From the cell containing the given text, extract its center point as [x, y] coordinate. 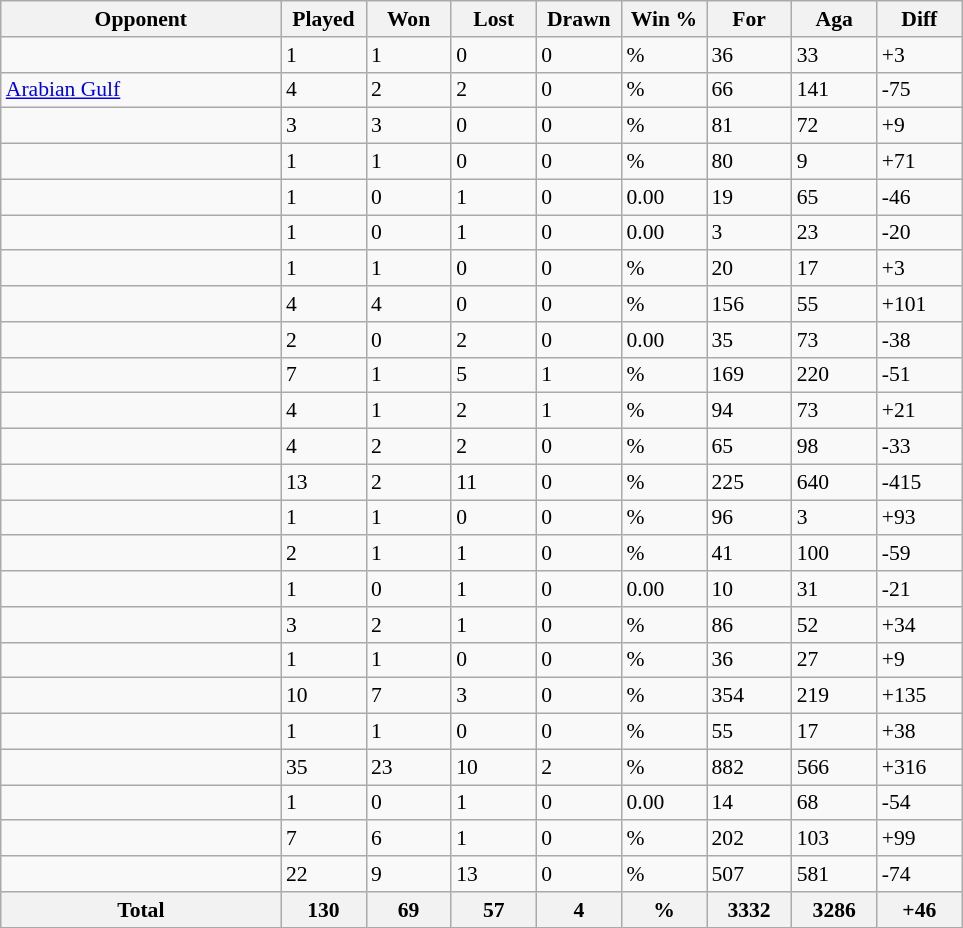
27 [834, 660]
Played [324, 19]
86 [748, 625]
14 [748, 803]
19 [748, 197]
+34 [920, 625]
Opponent [141, 19]
+71 [920, 162]
+99 [920, 839]
81 [748, 126]
Drawn [578, 19]
69 [408, 910]
+135 [920, 696]
-59 [920, 554]
103 [834, 839]
640 [834, 482]
156 [748, 304]
3332 [748, 910]
+93 [920, 518]
+21 [920, 411]
Aga [834, 19]
98 [834, 447]
20 [748, 269]
31 [834, 589]
-75 [920, 90]
94 [748, 411]
-21 [920, 589]
581 [834, 874]
-51 [920, 375]
-54 [920, 803]
3286 [834, 910]
202 [748, 839]
41 [748, 554]
80 [748, 162]
130 [324, 910]
225 [748, 482]
+46 [920, 910]
354 [748, 696]
169 [748, 375]
Diff [920, 19]
For [748, 19]
566 [834, 767]
-20 [920, 233]
57 [494, 910]
66 [748, 90]
Arabian Gulf [141, 90]
141 [834, 90]
96 [748, 518]
33 [834, 55]
+316 [920, 767]
220 [834, 375]
11 [494, 482]
52 [834, 625]
100 [834, 554]
882 [748, 767]
22 [324, 874]
-38 [920, 340]
Won [408, 19]
507 [748, 874]
6 [408, 839]
68 [834, 803]
Total [141, 910]
+101 [920, 304]
5 [494, 375]
72 [834, 126]
-33 [920, 447]
+38 [920, 732]
Win % [664, 19]
-74 [920, 874]
219 [834, 696]
-46 [920, 197]
Lost [494, 19]
-415 [920, 482]
